Output the (X, Y) coordinate of the center of the cell containing the given text.  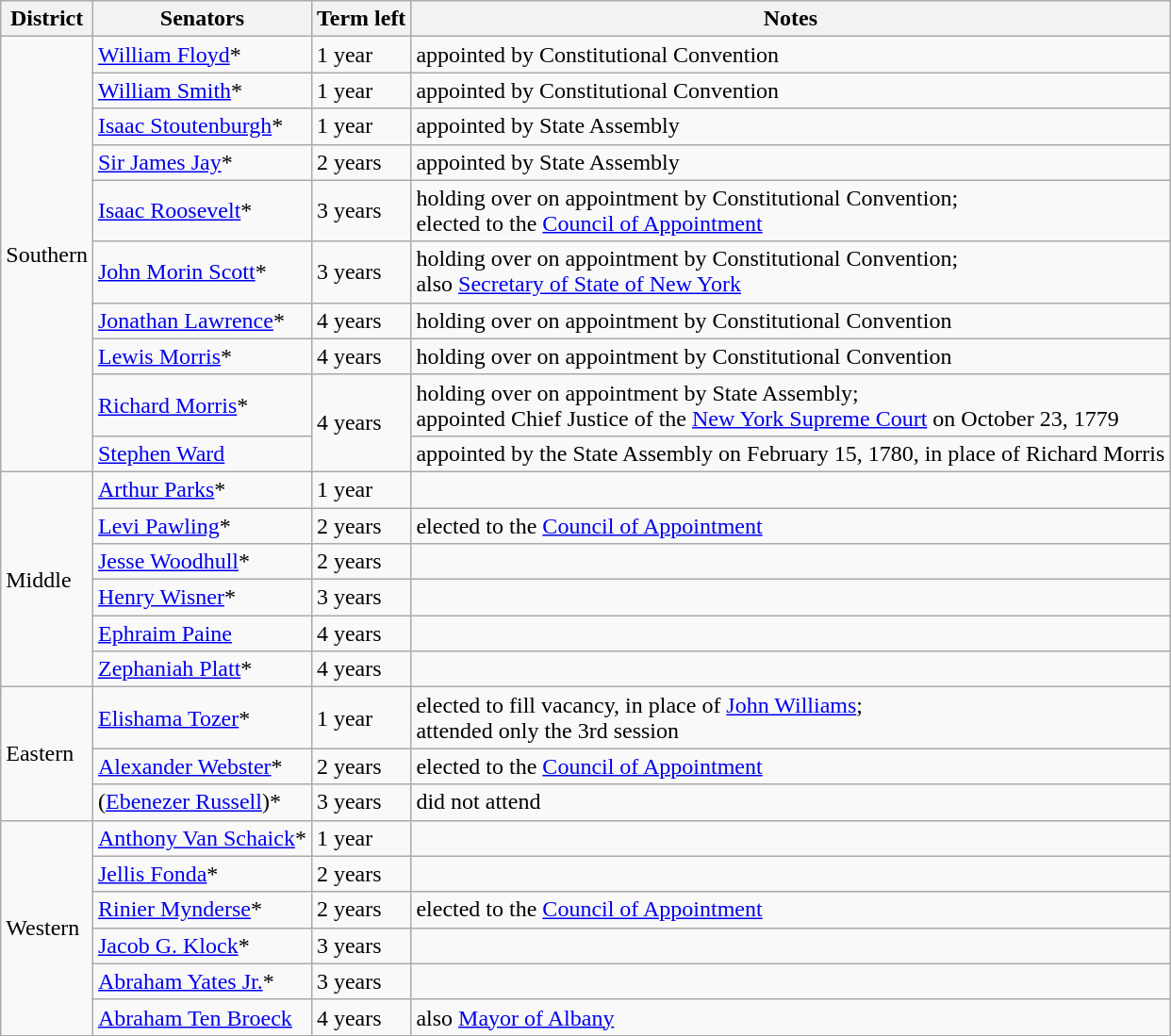
Jesse Woodhull* (202, 562)
Levi Pawling* (202, 525)
Alexander Webster* (202, 766)
holding over on appointment by Constitutional Convention; also Secretary of State of New York (790, 271)
(Ebenezer Russell)* (202, 802)
holding over on appointment by State Assembly; appointed Chief Justice of the New York Supreme Court on October 23, 1779 (790, 405)
holding over on appointment by Constitutional Convention; elected to the Council of Appointment (790, 211)
Elishama Tozer* (202, 718)
elected to fill vacancy, in place of John Williams; attended only the 3rd session (790, 718)
Anthony Van Schaick* (202, 838)
Southern (47, 255)
Western (47, 928)
William Floyd* (202, 55)
Jonathan Lawrence* (202, 321)
Abraham Ten Broeck (202, 1017)
Sir James Jay* (202, 162)
John Morin Scott* (202, 271)
Middle (47, 579)
Abraham Yates Jr.* (202, 981)
Isaac Stoutenburgh* (202, 126)
Notes (790, 19)
Senators (202, 19)
Lewis Morris* (202, 356)
William Smith* (202, 90)
Term left (360, 19)
Henry Wisner* (202, 598)
Eastern (47, 754)
District (47, 19)
Isaac Roosevelt* (202, 211)
Stephen Ward (202, 453)
Jellis Fonda* (202, 874)
Arthur Parks* (202, 489)
also Mayor of Albany (790, 1017)
did not attend (790, 802)
appointed by the State Assembly on February 15, 1780, in place of Richard Morris (790, 453)
Richard Morris* (202, 405)
Ephraim Paine (202, 633)
Zephaniah Platt* (202, 669)
Jacob G. Klock* (202, 946)
Rinier Mynderse* (202, 910)
